From the cell containing the given text, extract its center point as (x, y) coordinate. 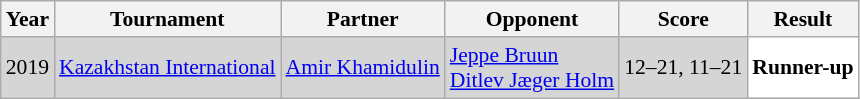
Partner (363, 19)
Amir Khamidulin (363, 68)
Tournament (167, 19)
Jeppe Bruun Ditlev Jæger Holm (532, 68)
Score (683, 19)
Result (802, 19)
2019 (28, 68)
Year (28, 19)
Runner-up (802, 68)
Kazakhstan International (167, 68)
Opponent (532, 19)
12–21, 11–21 (683, 68)
